Return the [X, Y] coordinate for the center point of the cell that contains the specified text.  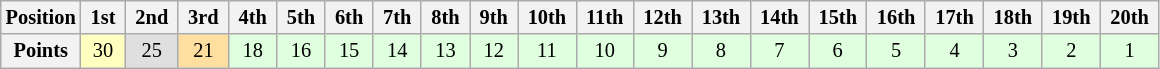
1 [1129, 51]
25 [152, 51]
6th [349, 17]
12th [662, 17]
17th [954, 17]
11th [604, 17]
21 [203, 51]
Position [41, 17]
5th [301, 17]
11 [547, 51]
2 [1071, 51]
14 [397, 51]
15 [349, 51]
19th [1071, 17]
10th [547, 17]
9th [494, 17]
4th [253, 17]
8 [721, 51]
2nd [152, 17]
18 [253, 51]
13 [445, 51]
13th [721, 17]
16th [896, 17]
4 [954, 51]
15th [838, 17]
14th [779, 17]
8th [445, 17]
7th [397, 17]
10 [604, 51]
16 [301, 51]
7 [779, 51]
12 [494, 51]
Points [41, 51]
6 [838, 51]
30 [104, 51]
5 [896, 51]
20th [1129, 17]
3 [1013, 51]
9 [662, 51]
18th [1013, 17]
1st [104, 17]
3rd [203, 17]
